Locate the cell with the specified text and output its [x, y] center coordinate. 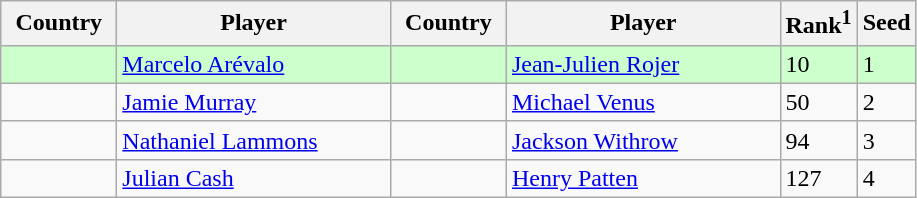
Jackson Withrow [643, 140]
Seed [886, 24]
Rank1 [818, 24]
Marcelo Arévalo [254, 64]
Henry Patten [643, 178]
2 [886, 102]
Jean-Julien Rojer [643, 64]
Michael Venus [643, 102]
1 [886, 64]
10 [818, 64]
3 [886, 140]
127 [818, 178]
Nathaniel Lammons [254, 140]
94 [818, 140]
4 [886, 178]
Julian Cash [254, 178]
50 [818, 102]
Jamie Murray [254, 102]
